From the cell containing the given text, extract its center point as (X, Y) coordinate. 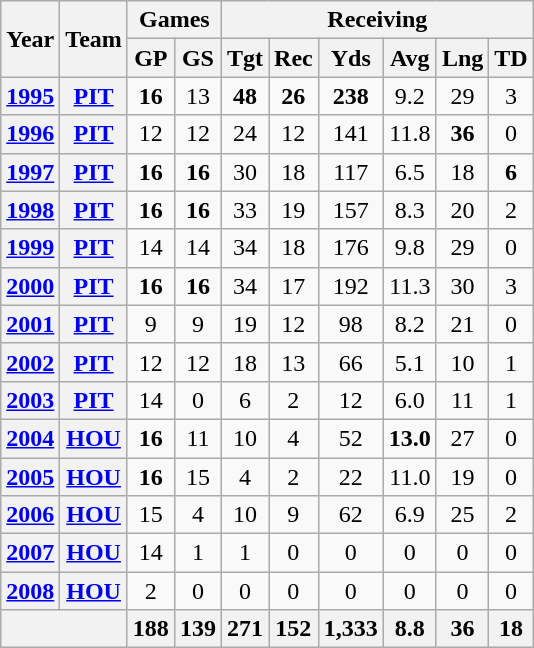
33 (244, 210)
62 (350, 515)
152 (294, 629)
1998 (30, 210)
27 (462, 438)
25 (462, 515)
1999 (30, 248)
2006 (30, 515)
11.8 (410, 134)
13.0 (410, 438)
GS (198, 58)
1,333 (350, 629)
Avg (410, 58)
26 (294, 96)
6.5 (410, 172)
2008 (30, 591)
5.1 (410, 362)
176 (350, 248)
1997 (30, 172)
9.8 (410, 248)
2005 (30, 477)
GP (150, 58)
6.9 (410, 515)
Team (94, 39)
2007 (30, 553)
2002 (30, 362)
11.3 (410, 286)
8.3 (410, 210)
2003 (30, 400)
Lng (462, 58)
24 (244, 134)
6.0 (410, 400)
17 (294, 286)
2001 (30, 324)
2004 (30, 438)
TD (511, 58)
20 (462, 210)
1996 (30, 134)
66 (350, 362)
117 (350, 172)
Year (30, 39)
98 (350, 324)
157 (350, 210)
48 (244, 96)
1995 (30, 96)
52 (350, 438)
9.2 (410, 96)
Tgt (244, 58)
11.0 (410, 477)
Games (174, 20)
Receiving (377, 20)
188 (150, 629)
141 (350, 134)
8.2 (410, 324)
Yds (350, 58)
139 (198, 629)
2000 (30, 286)
271 (244, 629)
192 (350, 286)
Rec (294, 58)
21 (462, 324)
238 (350, 96)
22 (350, 477)
8.8 (410, 629)
